From the cell containing the given text, extract its center point as [x, y] coordinate. 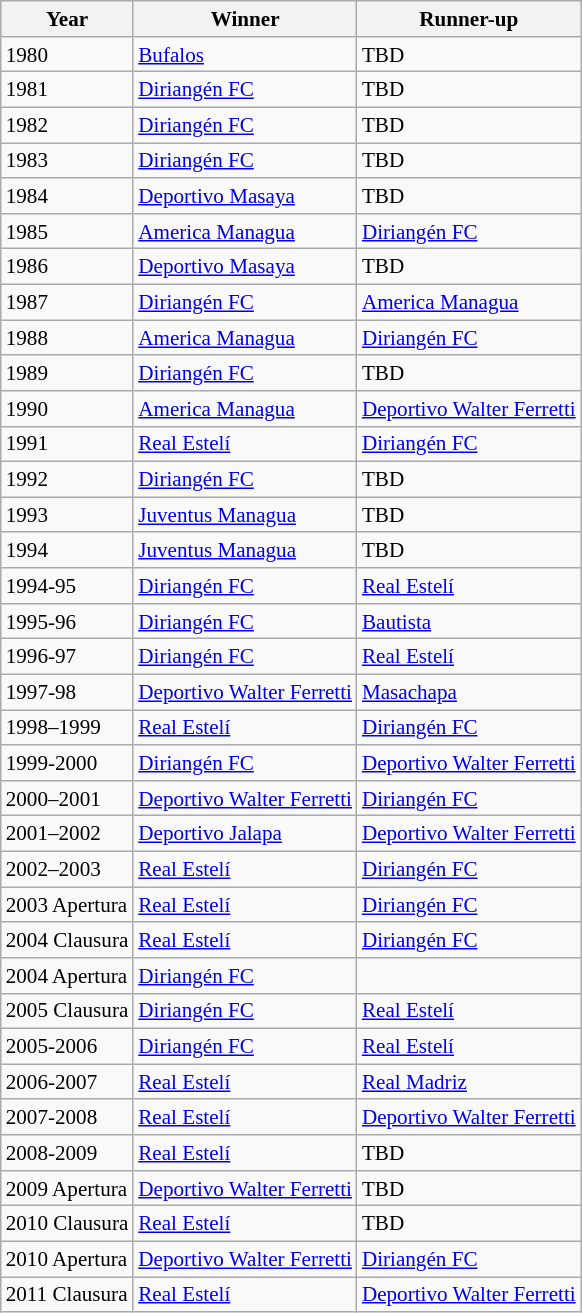
2000–2001 [68, 798]
1986 [68, 266]
1988 [68, 338]
1985 [68, 230]
1982 [68, 124]
2001–2002 [68, 834]
2005-2006 [68, 1046]
1995-96 [68, 620]
1993 [68, 514]
1998–1999 [68, 728]
1980 [68, 54]
1989 [68, 372]
2007-2008 [68, 1116]
1990 [68, 408]
Bautista [469, 620]
1994-95 [68, 586]
1987 [68, 302]
2010 Clausura [68, 1224]
2004 Clausura [68, 940]
2004 Apertura [68, 976]
Winner [245, 18]
Runner-up [469, 18]
1992 [68, 480]
1996-97 [68, 656]
1997-98 [68, 692]
Year [68, 18]
1983 [68, 160]
2003 Apertura [68, 904]
1994 [68, 550]
1991 [68, 444]
1981 [68, 90]
Bufalos [245, 54]
Deportivo Jalapa [245, 834]
Real Madriz [469, 1082]
2008-2009 [68, 1152]
2005 Clausura [68, 1010]
Masachapa [469, 692]
1999-2000 [68, 762]
2006-2007 [68, 1082]
2002–2003 [68, 868]
2011 Clausura [68, 1294]
2009 Apertura [68, 1188]
1984 [68, 196]
2010 Apertura [68, 1258]
